Identify which cell holds the provided text, then report its [X, Y] central coordinate. 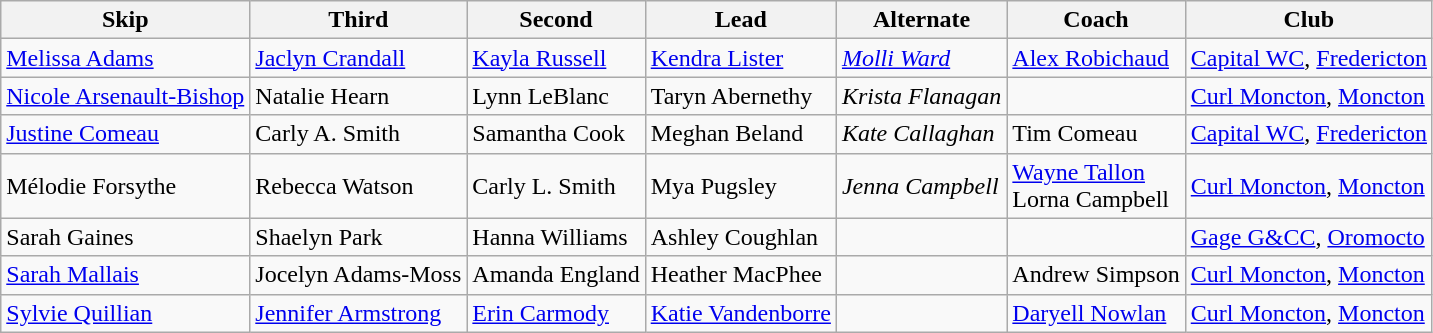
Amanda England [556, 275]
Jaclyn Crandall [358, 58]
Sarah Mallais [126, 275]
Second [556, 20]
Club [1308, 20]
Mya Pugsley [740, 186]
Taryn Abernethy [740, 96]
Jennifer Armstrong [358, 313]
Samantha Cook [556, 134]
Jocelyn Adams-Moss [358, 275]
Kendra Lister [740, 58]
Lead [740, 20]
Molli Ward [921, 58]
Natalie Hearn [358, 96]
Heather MacPhee [740, 275]
Shaelyn Park [358, 237]
Wayne Tallon Lorna Campbell [1096, 186]
Gage G&CC, Oromocto [1308, 237]
Justine Comeau [126, 134]
Krista Flanagan [921, 96]
Carly L. Smith [556, 186]
Mélodie Forsythe [126, 186]
Carly A. Smith [358, 134]
Kayla Russell [556, 58]
Meghan Beland [740, 134]
Third [358, 20]
Melissa Adams [126, 58]
Coach [1096, 20]
Jenna Campbell [921, 186]
Hanna Williams [556, 237]
Sarah Gaines [126, 237]
Katie Vandenborre [740, 313]
Daryell Nowlan [1096, 313]
Nicole Arsenault-Bishop [126, 96]
Ashley Coughlan [740, 237]
Erin Carmody [556, 313]
Kate Callaghan [921, 134]
Alternate [921, 20]
Sylvie Quillian [126, 313]
Lynn LeBlanc [556, 96]
Alex Robichaud [1096, 58]
Tim Comeau [1096, 134]
Andrew Simpson [1096, 275]
Skip [126, 20]
Rebecca Watson [358, 186]
